For the text-containing cell, return its midpoint in (x, y) coordinate format. 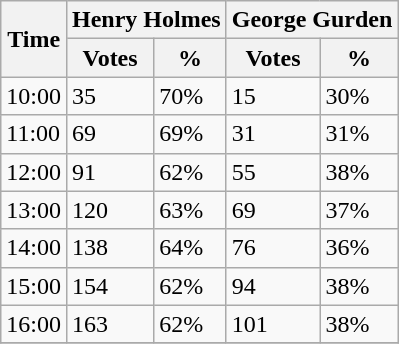
55 (273, 172)
George Gurden (312, 20)
69% (190, 134)
154 (110, 286)
31 (273, 134)
14:00 (34, 248)
13:00 (34, 210)
12:00 (34, 172)
94 (273, 286)
31% (359, 134)
163 (110, 324)
15:00 (34, 286)
Henry Holmes (146, 20)
16:00 (34, 324)
70% (190, 96)
91 (110, 172)
30% (359, 96)
Time (34, 39)
10:00 (34, 96)
36% (359, 248)
64% (190, 248)
101 (273, 324)
120 (110, 210)
37% (359, 210)
76 (273, 248)
35 (110, 96)
15 (273, 96)
138 (110, 248)
11:00 (34, 134)
63% (190, 210)
